Identify which cell holds the provided text, then report its (X, Y) central coordinate. 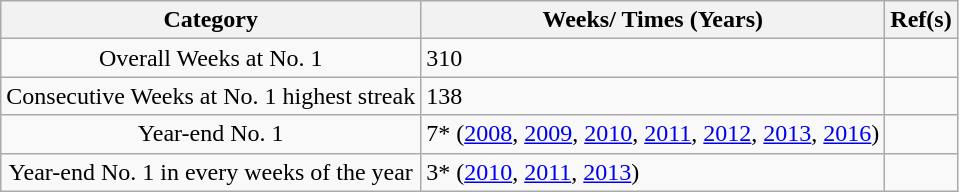
Ref(s) (921, 20)
138 (653, 96)
310 (653, 58)
3* (2010, 2011, 2013) (653, 172)
Consecutive Weeks at No. 1 highest streak (211, 96)
Overall Weeks at No. 1 (211, 58)
Category (211, 20)
7* (2008, 2009, 2010, 2011, 2012, 2013, 2016) (653, 134)
Year-end No. 1 in every weeks of the year (211, 172)
Weeks/ Times (Years) (653, 20)
Year-end No. 1 (211, 134)
